Capture the cell that displays the provided text and extract its [X, Y] central coordinate. 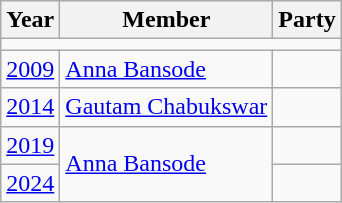
2019 [30, 145]
Member [166, 20]
Gautam Chabukswar [166, 107]
2024 [30, 183]
2009 [30, 69]
2014 [30, 107]
Party [307, 20]
Year [30, 20]
